Detect which cell encompasses the target text, then output its [x, y] center coordinate. 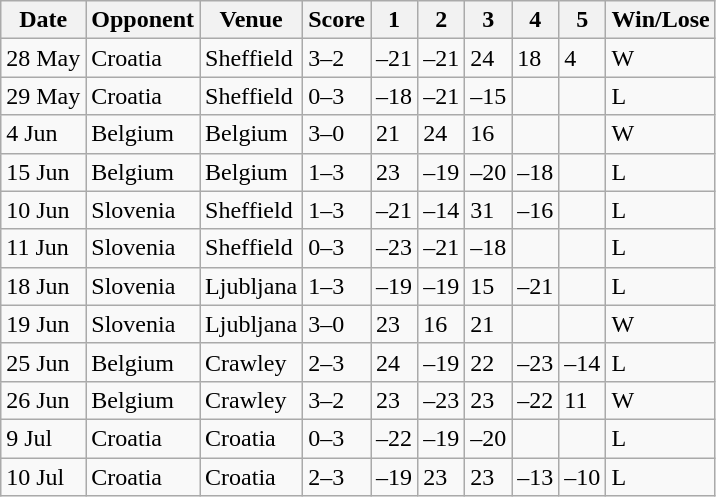
Venue [252, 20]
28 May [44, 58]
1 [394, 20]
15 [488, 286]
2 [442, 20]
11 Jun [44, 248]
10 Jul [44, 477]
31 [488, 210]
3 [488, 20]
18 [536, 58]
–16 [536, 210]
9 Jul [44, 438]
19 Jun [44, 324]
–10 [582, 477]
Win/Lose [660, 20]
11 [582, 400]
22 [488, 362]
5 [582, 20]
–15 [488, 96]
–13 [536, 477]
Opponent [143, 20]
10 Jun [44, 210]
25 Jun [44, 362]
18 Jun [44, 286]
4 Jun [44, 134]
15 Jun [44, 172]
26 Jun [44, 400]
Date [44, 20]
Score [337, 20]
29 May [44, 96]
